Extract the [x, y] coordinate from the center of the cell holding the provided text.  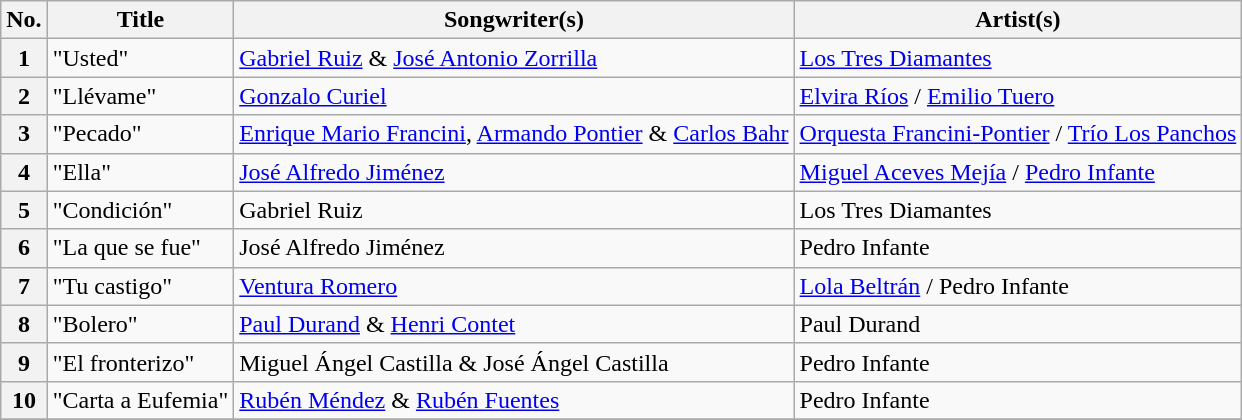
"Carta a Eufemia" [140, 400]
9 [24, 362]
5 [24, 210]
"El fronterizo" [140, 362]
Miguel Aceves Mejía / Pedro Infante [1018, 172]
Paul Durand [1018, 324]
"Pecado" [140, 134]
Enrique Mario Francini, Armando Pontier & Carlos Bahr [514, 134]
Gonzalo Curiel [514, 96]
Gabriel Ruiz & José Antonio Zorrilla [514, 58]
2 [24, 96]
Rubén Méndez & Rubén Fuentes [514, 400]
Ventura Romero [514, 286]
"Bolero" [140, 324]
Orquesta Francini-Pontier / Trío Los Panchos [1018, 134]
Gabriel Ruiz [514, 210]
"Usted" [140, 58]
"Llévame" [140, 96]
No. [24, 20]
8 [24, 324]
Artist(s) [1018, 20]
Title [140, 20]
Paul Durand & Henri Contet [514, 324]
3 [24, 134]
"Tu castigo" [140, 286]
Miguel Ángel Castilla & José Ángel Castilla [514, 362]
4 [24, 172]
Lola Beltrán / Pedro Infante [1018, 286]
"Ella" [140, 172]
7 [24, 286]
Songwriter(s) [514, 20]
"La que se fue" [140, 248]
1 [24, 58]
Elvira Ríos / Emilio Tuero [1018, 96]
"Condición" [140, 210]
10 [24, 400]
6 [24, 248]
